Detect which cell encompasses the target text, then output its [X, Y] center coordinate. 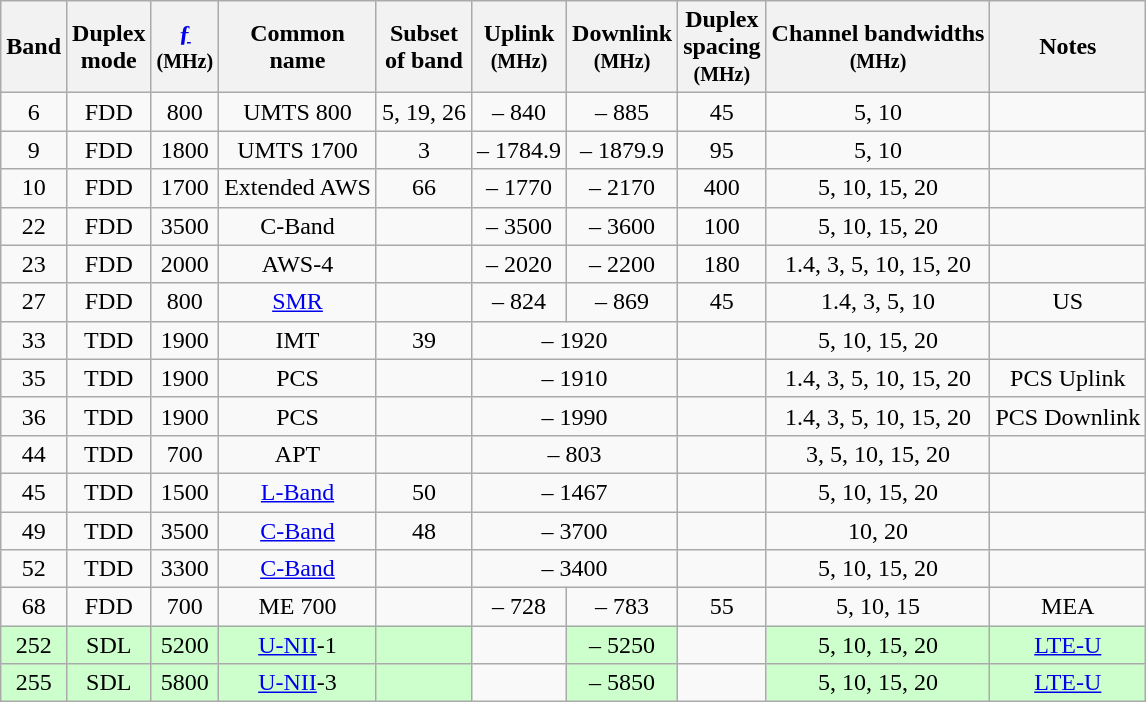
ME 700 [298, 607]
– 3600 [622, 226]
US [1068, 302]
66 [424, 188]
– 824 [518, 302]
– 1770 [518, 188]
– 783 [622, 607]
27 [34, 302]
– 3400 [574, 569]
95 [722, 150]
1700 [185, 188]
3300 [185, 569]
ƒ(MHz) [185, 47]
23 [34, 264]
Commonname [298, 47]
180 [722, 264]
55 [722, 607]
L-Band [298, 492]
MEA [1068, 607]
– 1910 [574, 378]
Uplink(MHz) [518, 47]
1500 [185, 492]
10 [34, 188]
Duplexspacing(MHz) [722, 47]
– 3700 [574, 531]
– 1990 [574, 416]
22 [34, 226]
1.4, 3, 5, 10 [878, 302]
6 [34, 112]
9 [34, 150]
– 1467 [574, 492]
39 [424, 340]
– 3500 [518, 226]
– 5850 [622, 683]
5, 10, 15 [878, 607]
3 [424, 150]
– 2020 [518, 264]
AWS-4 [298, 264]
– 5250 [622, 645]
– 1920 [574, 340]
100 [722, 226]
Extended AWS [298, 188]
IMT [298, 340]
– 2170 [622, 188]
PCS Uplink [1068, 378]
Notes [1068, 47]
52 [34, 569]
UMTS 800 [298, 112]
68 [34, 607]
1800 [185, 150]
UMTS 1700 [298, 150]
– 869 [622, 302]
48 [424, 531]
– 1784.9 [518, 150]
APT [298, 454]
10, 20 [878, 531]
5, 19, 26 [424, 112]
3, 5, 10, 15, 20 [878, 454]
U-NII-3 [298, 683]
SMR [298, 302]
Band [34, 47]
Subsetof band [424, 47]
– 840 [518, 112]
36 [34, 416]
252 [34, 645]
255 [34, 683]
33 [34, 340]
PCS Downlink [1068, 416]
– 1879.9 [622, 150]
– 2200 [622, 264]
– 728 [518, 607]
5200 [185, 645]
Downlink(MHz) [622, 47]
44 [34, 454]
Duplexmode [109, 47]
400 [722, 188]
– 803 [574, 454]
5800 [185, 683]
50 [424, 492]
Channel bandwidths(MHz) [878, 47]
49 [34, 531]
35 [34, 378]
– 885 [622, 112]
2000 [185, 264]
U-NII-1 [298, 645]
